Locate the cell with the specified text and output its [X, Y] center coordinate. 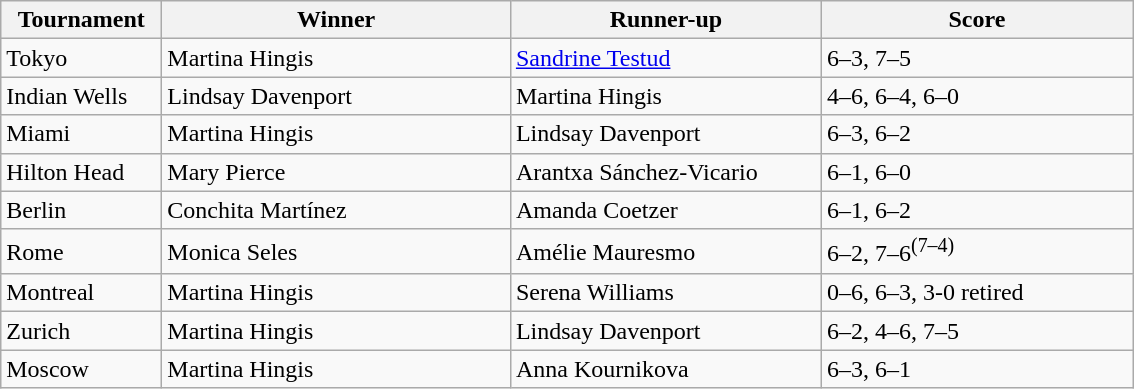
Moscow [82, 369]
Amélie Mauresmo [666, 252]
6–1, 6–2 [976, 210]
Arantxa Sánchez-Vicario [666, 172]
Winner [336, 20]
6–3, 6–2 [976, 134]
Conchita Martínez [336, 210]
6–2, 4–6, 7–5 [976, 331]
Miami [82, 134]
6–3, 7–5 [976, 58]
Mary Pierce [336, 172]
Runner-up [666, 20]
4–6, 6–4, 6–0 [976, 96]
Amanda Coetzer [666, 210]
Montreal [82, 293]
Monica Seles [336, 252]
Tokyo [82, 58]
Indian Wells [82, 96]
6–3, 6–1 [976, 369]
Zurich [82, 331]
Score [976, 20]
Berlin [82, 210]
Hilton Head [82, 172]
Anna Kournikova [666, 369]
Sandrine Testud [666, 58]
Serena Williams [666, 293]
6–1, 6–0 [976, 172]
6–2, 7–6(7–4) [976, 252]
0–6, 6–3, 3-0 retired [976, 293]
Rome [82, 252]
Tournament [82, 20]
